Detect which cell encompasses the target text, then output its (x, y) center coordinate. 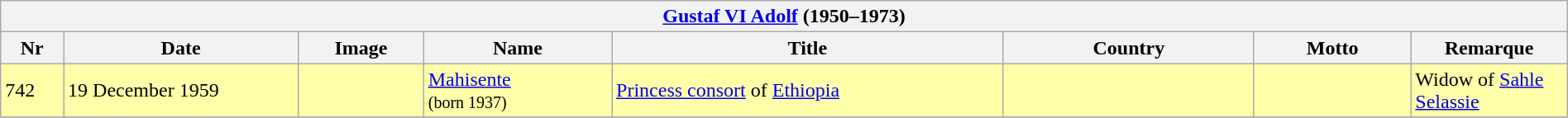
Remarque (1489, 48)
Motto (1331, 48)
Widow of Sahle Selassie (1489, 91)
Mahisente(born 1937) (518, 91)
Gustaf VI Adolf (1950–1973) (784, 17)
19 December 1959 (181, 91)
Name (518, 48)
Date (181, 48)
Title (808, 48)
Princess consort of Ethiopia (808, 91)
Country (1128, 48)
742 (32, 91)
Image (361, 48)
Nr (32, 48)
